Search for the cell housing the specified text and yield its [X, Y] center coordinate. 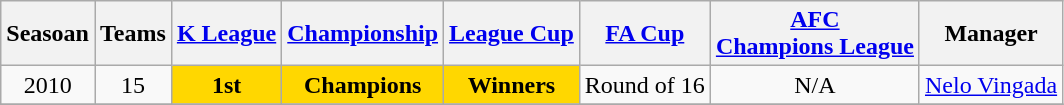
AFCChampions League [814, 34]
Seasoan [48, 34]
Round of 16 [644, 85]
Championship [363, 34]
15 [132, 85]
Teams [132, 34]
Champions [363, 85]
Nelo Vingada [990, 85]
Manager [990, 34]
2010 [48, 85]
K League [226, 34]
N/A [814, 85]
FA Cup [644, 34]
League Cup [512, 34]
1st [226, 85]
Winners [512, 85]
